Identify which cell holds the provided text, then report its [X, Y] central coordinate. 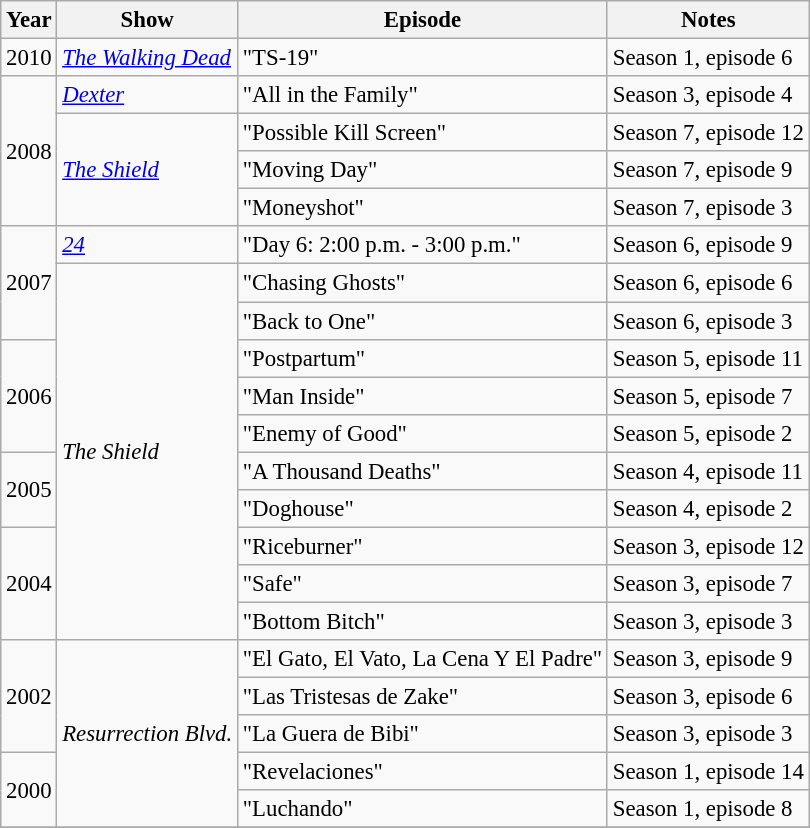
"A Thousand Deaths" [422, 471]
Season 3, episode 4 [708, 95]
"TS-19" [422, 58]
"Las Tristesas de Zake" [422, 697]
Season 4, episode 11 [708, 471]
2006 [29, 396]
Season 3, episode 7 [708, 584]
"Chasing Ghosts" [422, 283]
Dexter [148, 95]
"Moneyshot" [422, 208]
Episode [422, 20]
Season 3, episode 9 [708, 659]
24 [148, 245]
"Bottom Bitch" [422, 621]
Season 6, episode 6 [708, 283]
Season 3, episode 12 [708, 546]
Season 6, episode 3 [708, 321]
"Back to One" [422, 321]
2000 [29, 790]
"El Gato, El Vato, La Cena Y El Padre" [422, 659]
Season 5, episode 11 [708, 358]
2008 [29, 151]
Season 5, episode 7 [708, 396]
"Riceburner" [422, 546]
"Possible Kill Screen" [422, 133]
2002 [29, 696]
"Luchando" [422, 809]
The Walking Dead [148, 58]
Season 3, episode 6 [708, 697]
"Doghouse" [422, 509]
"Moving Day" [422, 170]
"Safe" [422, 584]
2007 [29, 282]
"Postpartum" [422, 358]
Season 7, episode 9 [708, 170]
Season 1, episode 6 [708, 58]
"Man Inside" [422, 396]
Resurrection Blvd. [148, 734]
Season 6, episode 9 [708, 245]
2004 [29, 584]
"Day 6: 2:00 p.m. - 3:00 p.m." [422, 245]
"Enemy of Good" [422, 433]
"All in the Family" [422, 95]
Season 1, episode 14 [708, 772]
Season 7, episode 12 [708, 133]
Year [29, 20]
Season 7, episode 3 [708, 208]
Notes [708, 20]
Show [148, 20]
Season 5, episode 2 [708, 433]
"Revelaciones" [422, 772]
Season 4, episode 2 [708, 509]
2010 [29, 58]
"La Guera de Bibi" [422, 734]
2005 [29, 490]
Season 1, episode 8 [708, 809]
